Return the [x, y] coordinate for the center point of the cell that contains the specified text.  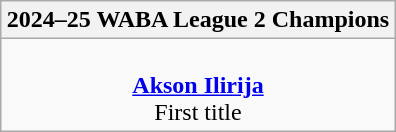
2024–25 WABA League 2 Champions [198, 20]
Akson IlirijaFirst title [198, 85]
